Return the [x, y] coordinate for the center point of the cell that contains the specified text.  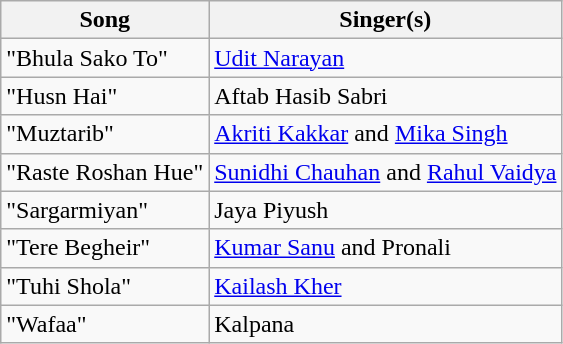
Kumar Sanu and Pronali [386, 248]
"Raste Roshan Hue" [105, 172]
Singer(s) [386, 20]
"Tere Begheir" [105, 248]
Sunidhi Chauhan and Rahul Vaidya [386, 172]
Akriti Kakkar and Mika Singh [386, 134]
"Tuhi Shola" [105, 286]
"Husn Hai" [105, 96]
Kalpana [386, 324]
"Muztarib" [105, 134]
Song [105, 20]
Kailash Kher [386, 286]
"Sargarmiyan" [105, 210]
Udit Narayan [386, 58]
"Bhula Sako To" [105, 58]
"Wafaa" [105, 324]
Jaya Piyush [386, 210]
Aftab Hasib Sabri [386, 96]
